Locate the cell with the specified text and output its [X, Y] center coordinate. 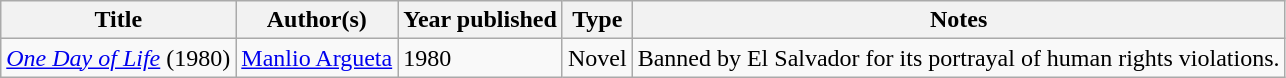
Author(s) [317, 20]
Manlio Argueta [317, 58]
Title [118, 20]
Novel [597, 58]
Notes [958, 20]
Banned by El Salvador for its portrayal of human rights violations. [958, 58]
Year published [480, 20]
One Day of Life (1980) [118, 58]
Type [597, 20]
1980 [480, 58]
